Locate the cell with the specified text and output its (X, Y) center coordinate. 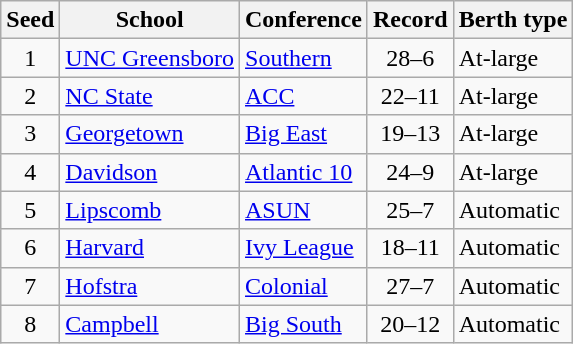
7 (30, 286)
NC State (150, 96)
1 (30, 58)
Harvard (150, 248)
4 (30, 172)
18–11 (410, 248)
Davidson (150, 172)
Georgetown (150, 134)
22–11 (410, 96)
Hofstra (150, 286)
6 (30, 248)
25–7 (410, 210)
Conference (304, 20)
ASUN (304, 210)
Big South (304, 324)
Southern (304, 58)
24–9 (410, 172)
UNC Greensboro (150, 58)
Atlantic 10 (304, 172)
School (150, 20)
Campbell (150, 324)
27–7 (410, 286)
Colonial (304, 286)
19–13 (410, 134)
ACC (304, 96)
2 (30, 96)
28–6 (410, 58)
Berth type (513, 20)
3 (30, 134)
Big East (304, 134)
Seed (30, 20)
Ivy League (304, 248)
20–12 (410, 324)
5 (30, 210)
Lipscomb (150, 210)
8 (30, 324)
Record (410, 20)
